Determine the [X, Y] coordinate at the center of the cell enclosing the given text.  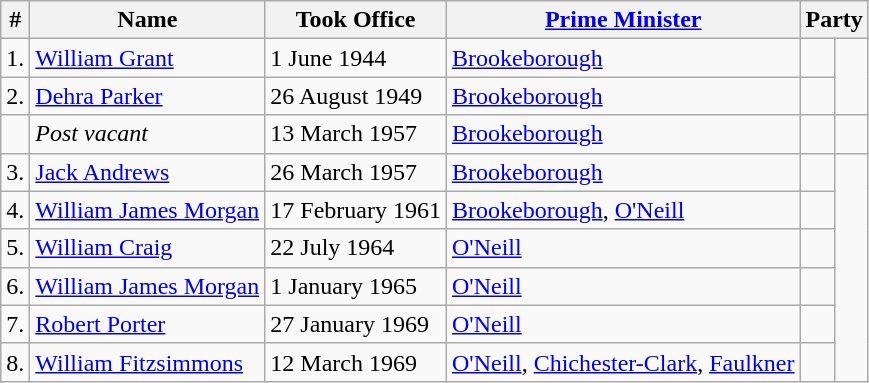
26 March 1957 [356, 172]
8. [16, 362]
13 March 1957 [356, 134]
26 August 1949 [356, 96]
Brookeborough, O'Neill [623, 210]
12 March 1969 [356, 362]
17 February 1961 [356, 210]
22 July 1964 [356, 248]
Dehra Parker [148, 96]
Post vacant [148, 134]
3. [16, 172]
Took Office [356, 20]
# [16, 20]
5. [16, 248]
6. [16, 286]
Prime Minister [623, 20]
Name [148, 20]
1. [16, 58]
William Craig [148, 248]
2. [16, 96]
7. [16, 324]
1 June 1944 [356, 58]
27 January 1969 [356, 324]
Robert Porter [148, 324]
1 January 1965 [356, 286]
William Fitzsimmons [148, 362]
4. [16, 210]
Jack Andrews [148, 172]
Party [834, 20]
William Grant [148, 58]
O'Neill, Chichester-Clark, Faulkner [623, 362]
